From the cell containing the given text, extract its center point as [x, y] coordinate. 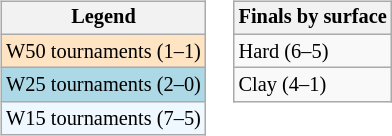
W50 tournaments (1–1) [103, 51]
Legend [103, 18]
W15 tournaments (7–5) [103, 119]
Clay (4–1) [313, 85]
Hard (6–5) [313, 51]
Finals by surface [313, 18]
W25 tournaments (2–0) [103, 85]
